Determine the (X, Y) coordinate at the center of the cell enclosing the given text.  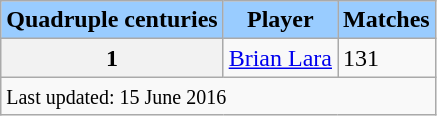
Last updated: 15 June 2016 (218, 96)
Quadruple centuries (112, 20)
Matches (387, 20)
1 (112, 58)
Brian Lara (280, 58)
Player (280, 20)
131 (387, 58)
